Extract the (x, y) coordinate from the center of the cell holding the provided text.  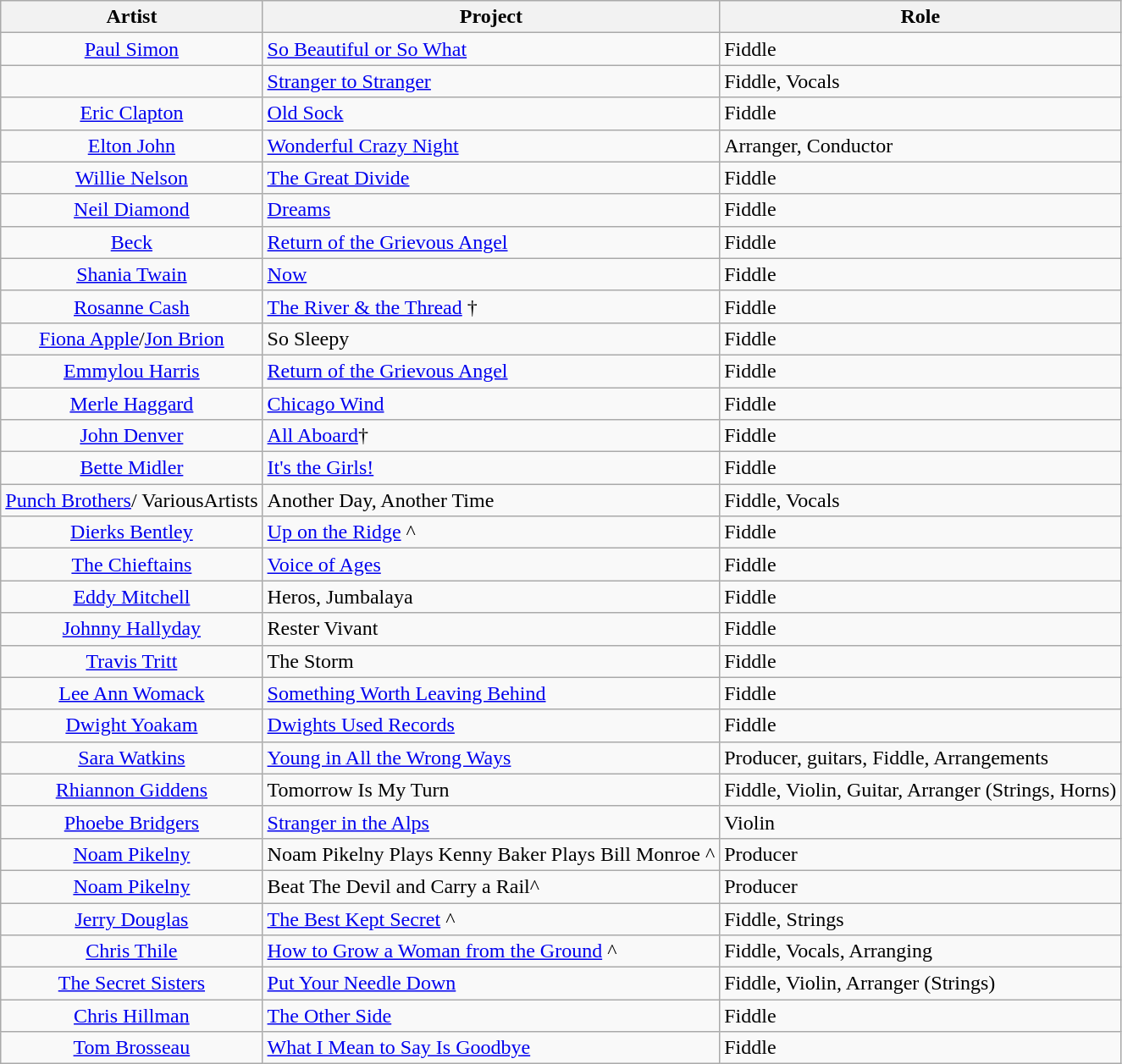
Violin (920, 822)
Artist (132, 17)
Dreams (491, 210)
Dwight Yoakam (132, 725)
Chicago Wind (491, 404)
Fiona Apple/Jon Brion (132, 339)
Chris Thile (132, 951)
Project (491, 17)
Arranger, Conductor (920, 146)
The Other Side (491, 1016)
Rhiannon Giddens (132, 790)
Chris Hillman (132, 1016)
Now (491, 274)
Paul Simon (132, 49)
Merle Haggard (132, 404)
Tom Brosseau (132, 1048)
The Chieftains (132, 565)
Shania Twain (132, 274)
Jerry Douglas (132, 918)
Elton John (132, 146)
Stranger to Stranger (491, 81)
Rosanne Cash (132, 306)
The River & the Thread † (491, 306)
The Best Kept Secret ^ (491, 918)
Dwights Used Records (491, 725)
Beck (132, 242)
How to Grow a Woman from the Ground ^ (491, 951)
Lee Ann Womack (132, 693)
The Great Divide (491, 178)
Eddy Mitchell (132, 597)
Willie Nelson (132, 178)
Noam Pikelny Plays Kenny Baker Plays Bill Monroe ^ (491, 854)
What I Mean to Say Is Goodbye (491, 1048)
John Denver (132, 436)
Young in All the Wrong Ways (491, 758)
The Secret Sisters (132, 984)
Another Day, Another Time (491, 500)
Johnny Hallyday (132, 629)
Wonderful Crazy Night (491, 146)
Old Sock (491, 113)
Beat The Devil and Carry a Rail^ (491, 886)
Phoebe Bridgers (132, 822)
Voice of Ages (491, 565)
Role (920, 17)
Travis Tritt (132, 661)
Emmylou Harris (132, 371)
Dierks Bentley (132, 532)
Fiddle, Violin, Arranger (Strings) (920, 984)
Bette Midler (132, 468)
Producer, guitars, Fiddle, Arrangements (920, 758)
Sara Watkins (132, 758)
Fiddle, Violin, Guitar, Arranger (Strings, Horns) (920, 790)
Rester Vivant (491, 629)
Eric Clapton (132, 113)
Neil Diamond (132, 210)
It's the Girls! (491, 468)
So Beautiful or So What (491, 49)
So Sleepy (491, 339)
All Aboard† (491, 436)
Up on the Ridge ^ (491, 532)
The Storm (491, 661)
Put Your Needle Down (491, 984)
Fiddle, Vocals, Arranging (920, 951)
Punch Brothers/ VariousArtists (132, 500)
Tomorrow Is My Turn (491, 790)
Something Worth Leaving Behind (491, 693)
Stranger in the Alps (491, 822)
Fiddle, Strings (920, 918)
Heros, Jumbalaya (491, 597)
